Scan for the cell matching the given text and deliver its (x, y) coordinate at center. 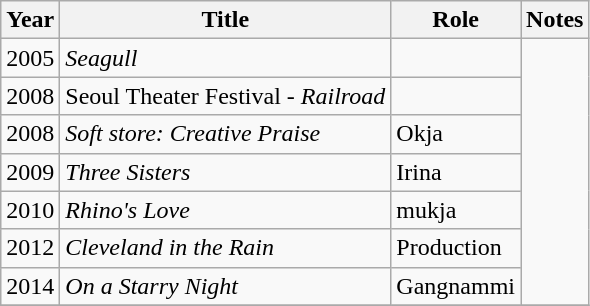
Okja (456, 134)
Notes (555, 20)
2009 (30, 172)
Year (30, 20)
2014 (30, 286)
On a Starry Night (226, 286)
Seoul Theater Festival - Railroad (226, 96)
2012 (30, 248)
Role (456, 20)
Seagull (226, 58)
Irina (456, 172)
Gangnammi (456, 286)
2010 (30, 210)
2005 (30, 58)
Soft store: Creative Praise (226, 134)
Production (456, 248)
Cleveland in the Rain (226, 248)
Title (226, 20)
mukja (456, 210)
Three Sisters (226, 172)
Rhino's Love (226, 210)
